Identify which cell holds the provided text, then report its [X, Y] central coordinate. 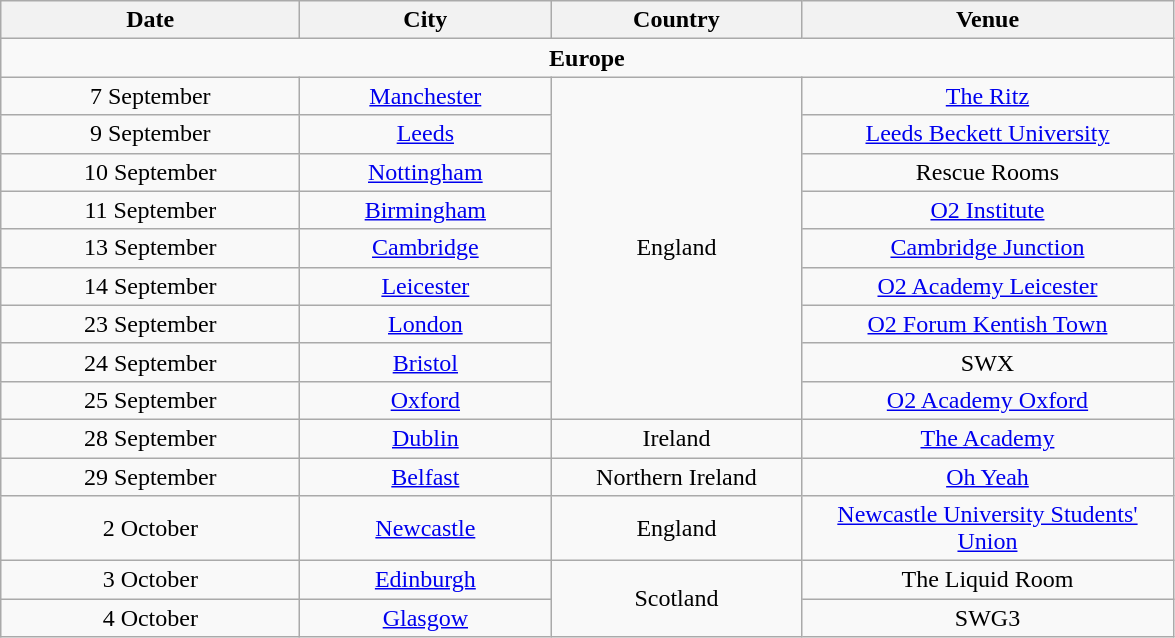
Dublin [426, 438]
Rescue Rooms [988, 172]
Newcastle University Students' Union [988, 528]
3 October [150, 580]
Nottingham [426, 172]
O2 Academy Oxford [988, 400]
London [426, 324]
Birmingham [426, 210]
28 September [150, 438]
14 September [150, 286]
The Ritz [988, 96]
Newcastle [426, 528]
The Liquid Room [988, 580]
24 September [150, 362]
Scotland [676, 599]
Ireland [676, 438]
Cambridge Junction [988, 248]
Leeds Beckett University [988, 134]
11 September [150, 210]
O2 Academy Leicester [988, 286]
13 September [150, 248]
SWX [988, 362]
Belfast [426, 477]
Glasgow [426, 618]
10 September [150, 172]
Cambridge [426, 248]
Bristol [426, 362]
The Academy [988, 438]
Leeds [426, 134]
29 September [150, 477]
Manchester [426, 96]
7 September [150, 96]
Date [150, 20]
Europe [587, 58]
2 October [150, 528]
Northern Ireland [676, 477]
Leicester [426, 286]
O2 Forum Kentish Town [988, 324]
Oxford [426, 400]
SWG3 [988, 618]
Venue [988, 20]
O2 Institute [988, 210]
City [426, 20]
Oh Yeah [988, 477]
9 September [150, 134]
4 October [150, 618]
Country [676, 20]
Edinburgh [426, 580]
23 September [150, 324]
25 September [150, 400]
